Return [x, y] of the center of cell containing provided text 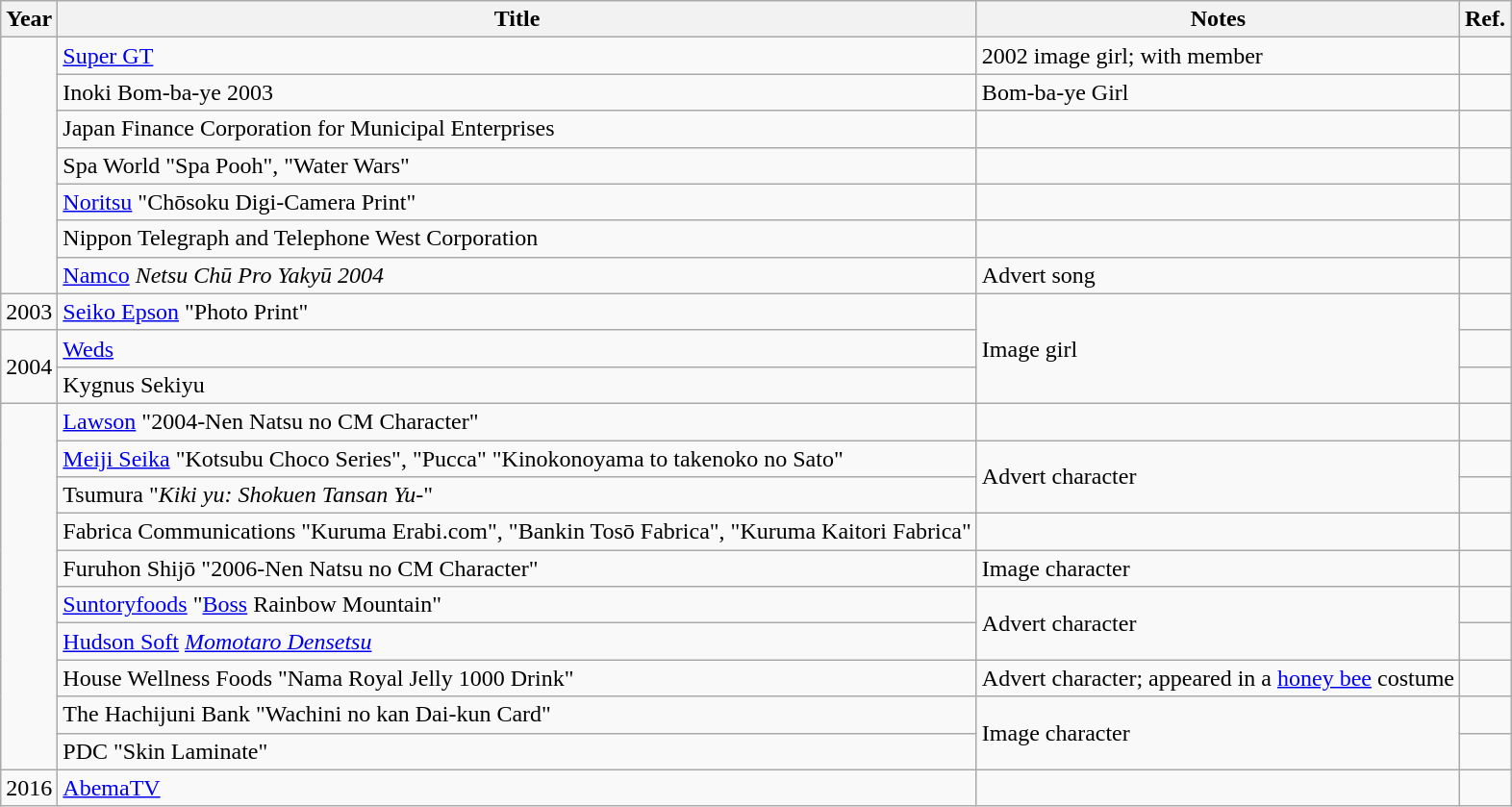
Image girl [1218, 348]
2004 [29, 366]
Japan Finance Corporation for Municipal Enterprises [517, 129]
Hudson Soft Momotaro Densetsu [517, 642]
Noritsu "Chōsoku Digi-Camera Print" [517, 202]
Super GT [517, 56]
Meiji Seika "Kotsubu Choco Series", "Pucca" "Kinokonoyama to takenoko no Sato" [517, 459]
Seiko Epson "Photo Print" [517, 312]
Notes [1218, 19]
PDC "Skin Laminate" [517, 751]
Ref. [1485, 19]
Tsumura "Kiki yu: Shokuen Tansan Yu-" [517, 495]
Bom-ba-ye Girl [1218, 92]
Spa World "Spa Pooh", "Water Wars" [517, 165]
Inoki Bom-ba-ye 2003 [517, 92]
2002 image girl; with member [1218, 56]
Year [29, 19]
House Wellness Foods "Nama Royal Jelly 1000 Drink" [517, 678]
Nippon Telegraph and Telephone West Corporation [517, 239]
2003 [29, 312]
Lawson "2004-Nen Natsu no CM Character" [517, 421]
Advert song [1218, 275]
2016 [29, 788]
Advert character; appeared in a honey bee costume [1218, 678]
The Hachijuni Bank "Wachini no kan Dai-kun Card" [517, 715]
Suntoryfoods "Boss Rainbow Mountain" [517, 605]
Weds [517, 348]
AbemaTV [517, 788]
Title [517, 19]
Fabrica Communications "Kuruma Erabi.com", "Bankin Tosō Fabrica", "Kuruma Kaitori Fabrica" [517, 532]
Kygnus Sekiyu [517, 385]
Namco Netsu Chū Pro Yakyū 2004 [517, 275]
Furuhon Shijō "2006-Nen Natsu no CM Character" [517, 568]
